Locate the cell with the specified text and output its [x, y] center coordinate. 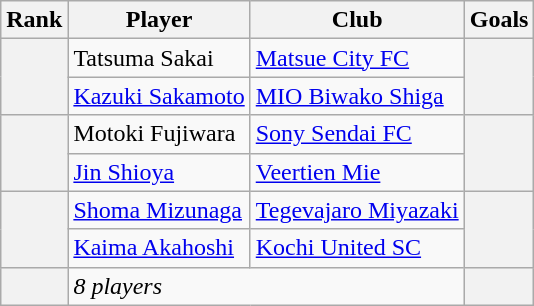
8 players [266, 286]
Shoma Mizunaga [159, 210]
Tegevajaro Miyazaki [357, 210]
Club [357, 20]
Tatsuma Sakai [159, 58]
Kochi United SC [357, 248]
Kazuki Sakamoto [159, 96]
Matsue City FC [357, 58]
Player [159, 20]
Veertien Mie [357, 172]
Sony Sendai FC [357, 134]
Kaima Akahoshi [159, 248]
Jin Shioya [159, 172]
Rank [34, 20]
Goals [499, 20]
Motoki Fujiwara [159, 134]
MIO Biwako Shiga [357, 96]
